Locate the cell with the specified text and output its [x, y] center coordinate. 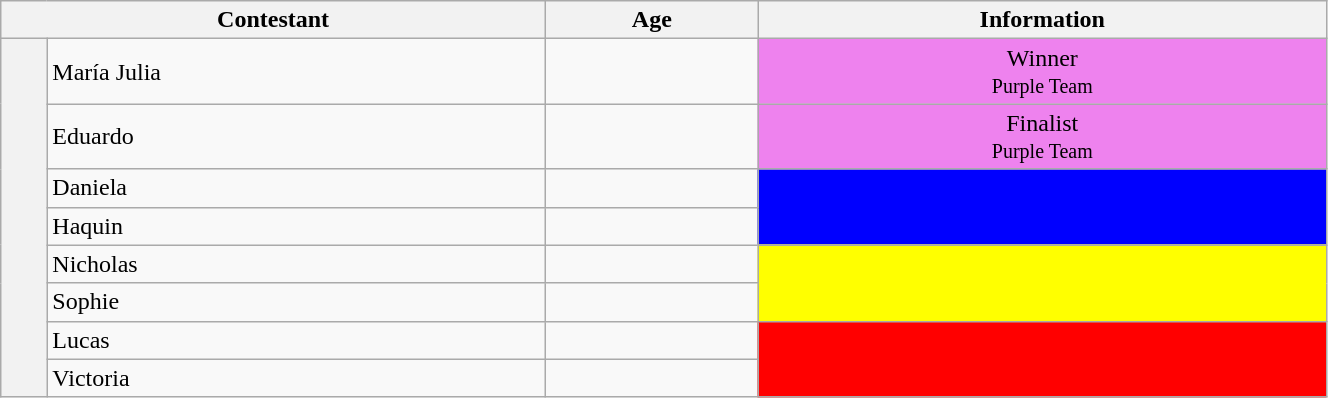
WinnerPurple Team [1042, 72]
Haquin [296, 226]
María Julia [296, 72]
Lucas [296, 340]
Sophie [296, 302]
Age [652, 20]
Information [1042, 20]
Victoria [296, 378]
Daniela [296, 188]
Contestant [274, 20]
Nicholas [296, 264]
FinalistPurple Team [1042, 136]
Eduardo [296, 136]
